Capture the cell that displays the provided text and extract its [X, Y] central coordinate. 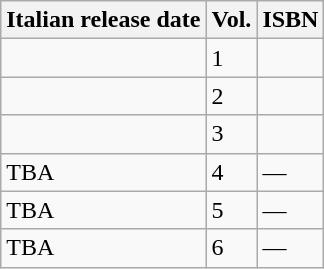
ISBN [290, 20]
3 [232, 134]
5 [232, 210]
4 [232, 172]
Vol. [232, 20]
1 [232, 58]
6 [232, 248]
2 [232, 96]
Italian release date [104, 20]
